For the text-containing cell, return its midpoint in [x, y] coordinate format. 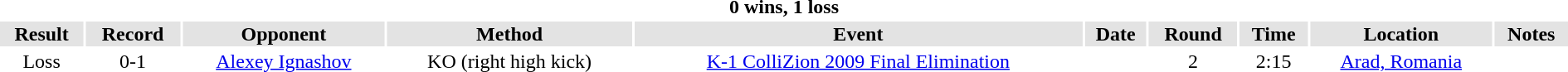
Time [1273, 34]
Event [858, 34]
Method [509, 34]
Location [1400, 34]
Record [133, 34]
Date [1115, 34]
Round [1193, 34]
Opponent [284, 34]
Result [41, 34]
Notes [1531, 34]
